Output the (x, y) coordinate of the center of the cell containing the given text.  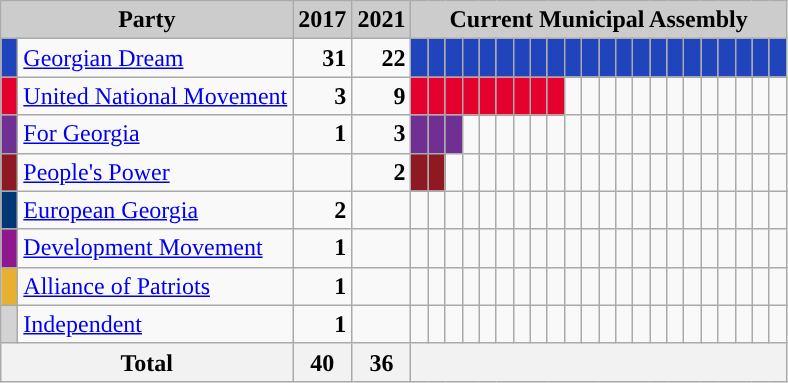
40 (322, 362)
Development Movement (156, 248)
2021 (382, 20)
31 (322, 58)
Party (147, 20)
For Georgia (156, 134)
European Georgia (156, 210)
Total (147, 362)
Independent (156, 324)
United National Movement (156, 96)
Current Municipal Assembly (598, 20)
People's Power (156, 172)
36 (382, 362)
Alliance of Patriots (156, 286)
22 (382, 58)
2017 (322, 20)
Georgian Dream (156, 58)
9 (382, 96)
